Return (x, y) of the center of cell containing provided text 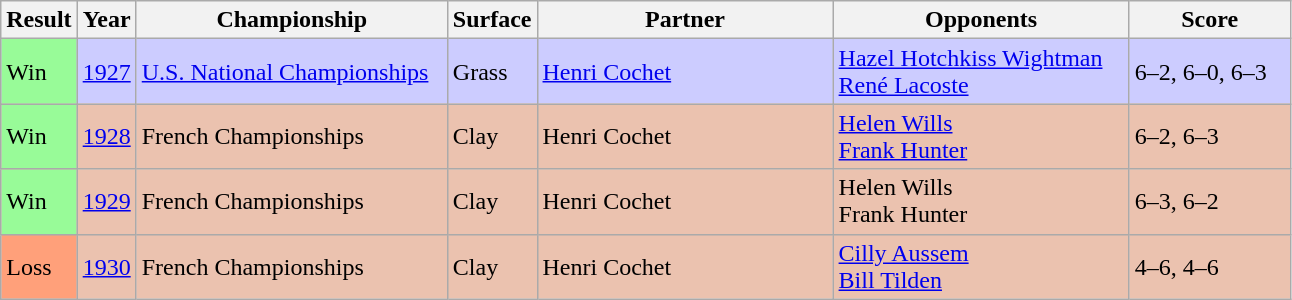
1929 (106, 202)
U.S. National Championships (292, 72)
Result (39, 20)
1928 (106, 136)
Cilly Aussem Bill Tilden (981, 266)
Hazel Hotchkiss Wightman René Lacoste (981, 72)
Surface (492, 20)
1927 (106, 72)
Championship (292, 20)
6–2, 6–0, 6–3 (1210, 72)
1930 (106, 266)
Grass (492, 72)
Score (1210, 20)
4–6, 4–6 (1210, 266)
6–2, 6–3 (1210, 136)
Year (106, 20)
Opponents (981, 20)
6–3, 6–2 (1210, 202)
Partner (685, 20)
Loss (39, 266)
